For the text-containing cell, return its midpoint in (x, y) coordinate format. 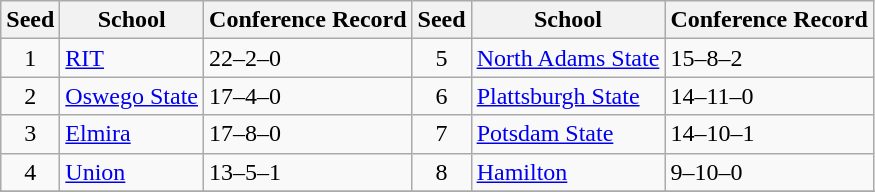
22–2–0 (308, 58)
1 (30, 58)
Union (132, 172)
RIT (132, 58)
8 (442, 172)
14–10–1 (770, 134)
17–4–0 (308, 96)
Plattsburgh State (568, 96)
Potsdam State (568, 134)
North Adams State (568, 58)
13–5–1 (308, 172)
5 (442, 58)
9–10–0 (770, 172)
14–11–0 (770, 96)
Hamilton (568, 172)
3 (30, 134)
17–8–0 (308, 134)
Elmira (132, 134)
Oswego State (132, 96)
2 (30, 96)
4 (30, 172)
7 (442, 134)
6 (442, 96)
15–8–2 (770, 58)
